Search for the cell housing the specified text and yield its [X, Y] center coordinate. 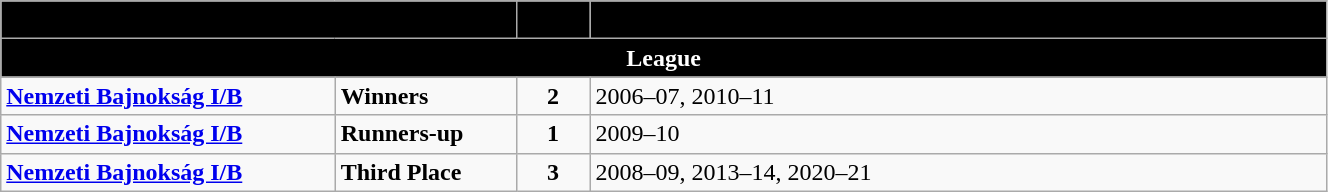
League [664, 58]
Third Place [426, 172]
2008–09, 2013–14, 2020–21 [958, 172]
1 [553, 134]
2006–07, 2010–11 [958, 96]
Winners [426, 96]
2009–10 [958, 134]
Years [958, 20]
2 [553, 96]
No. [553, 20]
Runners-up [426, 134]
3 [553, 172]
Honours [259, 20]
